Scan for the cell matching the given text and deliver its [x, y] coordinate at center. 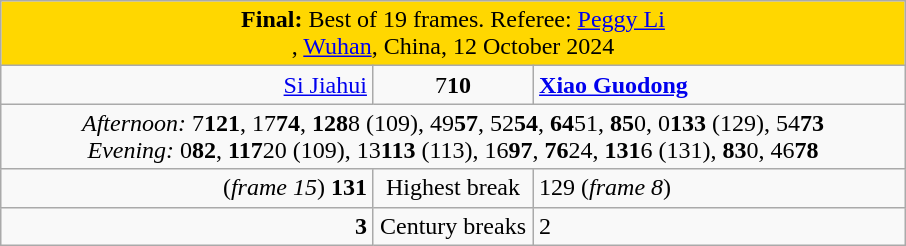
Highest break [452, 188]
Si Jiahui [186, 85]
2 [720, 226]
Century breaks [452, 226]
3 [186, 226]
129 (frame 8) [720, 188]
710 [452, 85]
Final: Best of 19 frames. Referee: Peggy Li, Wuhan, China, 12 October 2024 [452, 34]
Xiao Guodong [720, 85]
(frame 15) 131 [186, 188]
Afternoon: 7121, 1774, 1288 (109), 4957, 5254, 6451, 850, 0133 (129), 5473Evening: 082, 11720 (109), 13113 (113), 1697, 7624, 1316 (131), 830, 4678 [452, 136]
